Provide the (X, Y) coordinate of the cell's center where the given text is located.  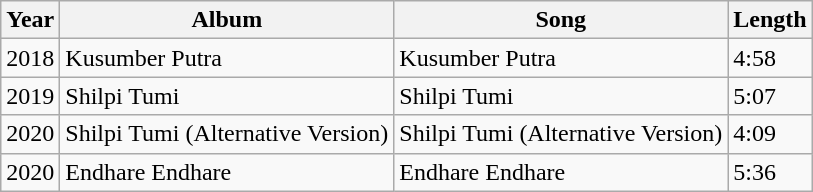
5:07 (770, 96)
4:58 (770, 58)
5:36 (770, 172)
2019 (30, 96)
Album (227, 20)
4:09 (770, 134)
Song (561, 20)
2018 (30, 58)
Year (30, 20)
Length (770, 20)
